From the cell containing the given text, extract its center point as (x, y) coordinate. 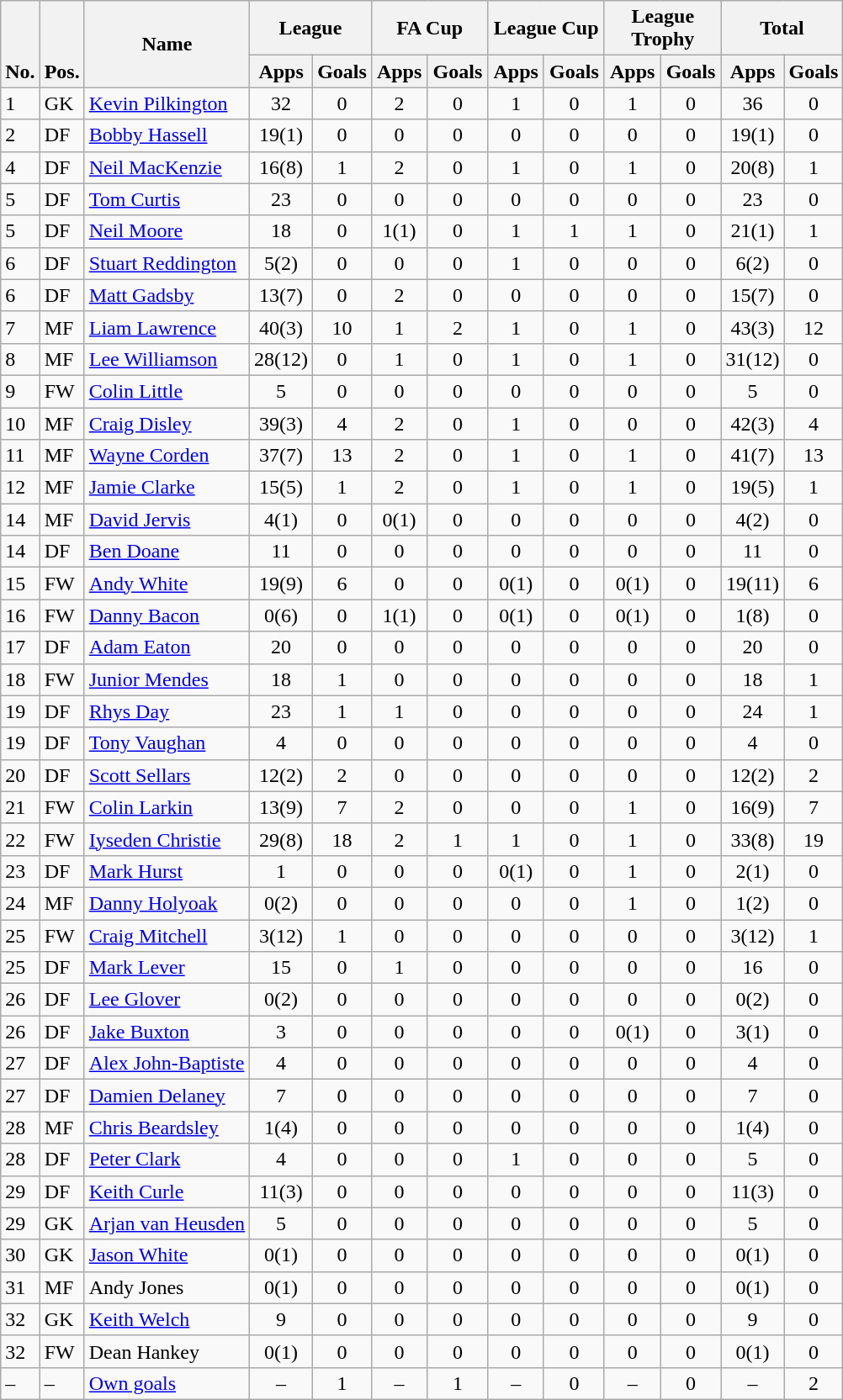
4(2) (752, 520)
Junior Mendes (167, 679)
Andy White (167, 584)
15(5) (281, 488)
31 (20, 1287)
22 (20, 839)
Jamie Clarke (167, 488)
31(12) (752, 359)
40(3) (281, 327)
Jake Buxton (167, 1032)
28(12) (281, 359)
20(8) (752, 167)
1(8) (752, 615)
13(9) (281, 807)
Keith Welch (167, 1319)
1(2) (752, 903)
Lee Williamson (167, 359)
FA Cup (429, 29)
Total (782, 29)
Rhys Day (167, 711)
Danny Holyoak (167, 903)
4(1) (281, 520)
Keith Curle (167, 1191)
Liam Lawrence (167, 327)
Colin Larkin (167, 807)
36 (752, 103)
Matt Gadsby (167, 295)
39(3) (281, 423)
Craig Mitchell (167, 936)
Danny Bacon (167, 615)
21 (20, 807)
Neil Moore (167, 231)
League Trophy (663, 29)
Jason White (167, 1255)
29(8) (281, 839)
Craig Disley (167, 423)
Ben Doane (167, 552)
19(9) (281, 584)
League Cup (547, 29)
3 (281, 1032)
Damien Delaney (167, 1096)
Colin Little (167, 391)
No. (20, 44)
League (311, 29)
15(7) (752, 295)
Kevin Pilkington (167, 103)
Stuart Reddington (167, 263)
Own goals (167, 1383)
Scott Sellars (167, 775)
41(7) (752, 456)
17 (20, 647)
David Jervis (167, 520)
Mark Hurst (167, 871)
Peter Clark (167, 1160)
Neil MacKenzie (167, 167)
Arjan van Heusden (167, 1223)
16(9) (752, 807)
Tom Curtis (167, 199)
Tony Vaughan (167, 743)
13(7) (281, 295)
Dean Hankey (167, 1351)
Adam Eaton (167, 647)
Wayne Corden (167, 456)
37(7) (281, 456)
19(11) (752, 584)
Alex John-Baptiste (167, 1064)
Name (167, 44)
42(3) (752, 423)
5(2) (281, 263)
33(8) (752, 839)
6(2) (752, 263)
2(1) (752, 871)
Mark Lever (167, 968)
30 (20, 1255)
Pos. (62, 44)
Andy Jones (167, 1287)
3(1) (752, 1032)
Chris Beardsley (167, 1128)
19(5) (752, 488)
0(6) (281, 615)
Lee Glover (167, 1000)
8 (20, 359)
21(1) (752, 231)
43(3) (752, 327)
16(8) (281, 167)
Iyseden Christie (167, 839)
Bobby Hassell (167, 135)
